Return (X, Y) of the center of cell containing provided text 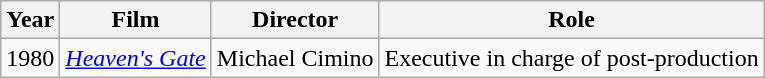
Executive in charge of post-production (572, 58)
Year (30, 20)
1980 (30, 58)
Heaven's Gate (136, 58)
Michael Cimino (295, 58)
Film (136, 20)
Role (572, 20)
Director (295, 20)
